Return the [x, y] coordinate for the center point of the cell that contains the specified text.  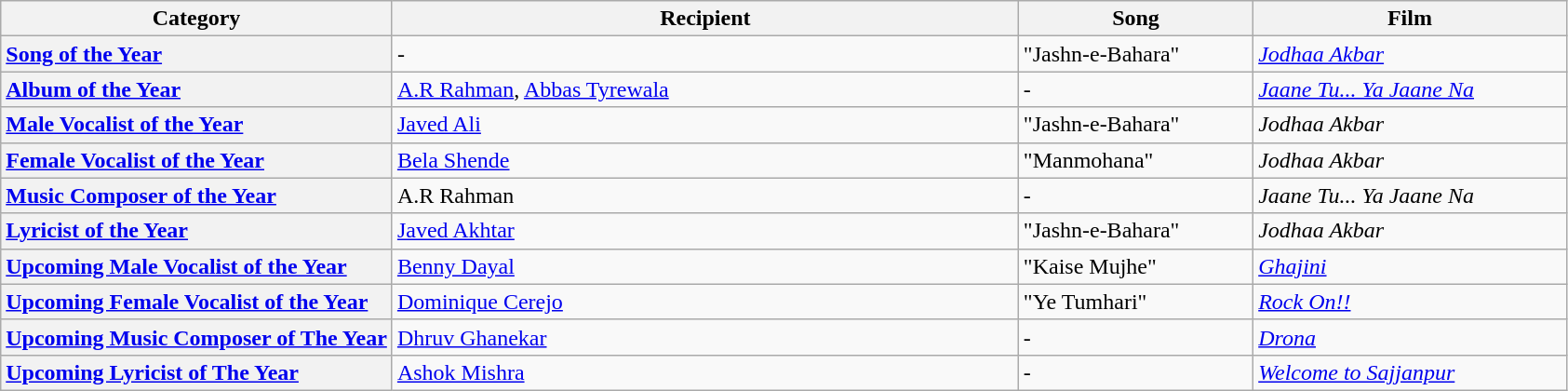
Upcoming Lyricist of The Year [197, 372]
Album of the Year [197, 89]
Female Vocalist of the Year [197, 160]
Category [197, 19]
Film [1411, 19]
Javed Ali [705, 125]
Javed Akhtar [705, 231]
"Manmohana" [1135, 160]
Benny Dayal [705, 266]
A.R Rahman, Abbas Tyrewala [705, 89]
Dominique Cerejo [705, 302]
Song of the Year [197, 54]
Welcome to Sajjanpur [1411, 372]
A.R Rahman [705, 195]
Bela Shende [705, 160]
Drona [1411, 337]
Upcoming Music Composer of The Year [197, 337]
Ghajini [1411, 266]
Ashok Mishra [705, 372]
Lyricist of the Year [197, 231]
Rock On!! [1411, 302]
Song [1135, 19]
Upcoming Female Vocalist of the Year [197, 302]
Recipient [705, 19]
Male Vocalist of the Year [197, 125]
Upcoming Male Vocalist of the Year [197, 266]
Dhruv Ghanekar [705, 337]
Music Composer of the Year [197, 195]
"Ye Tumhari" [1135, 302]
"Kaise Mujhe" [1135, 266]
